Extract the (X, Y) coordinate from the center of the cell holding the provided text.  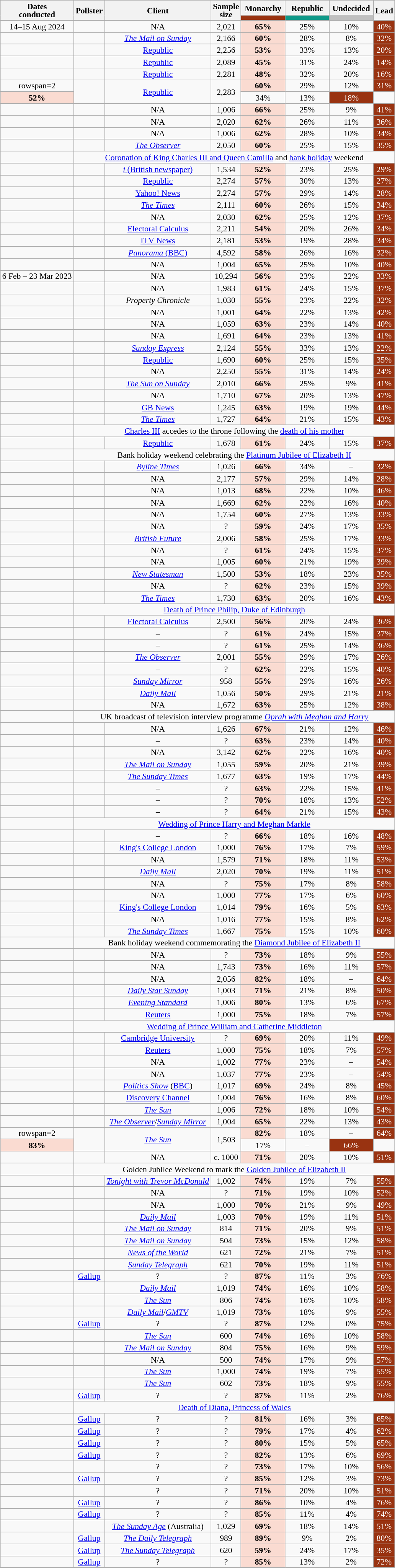
Pollster (90, 10)
The Daily Telegraph (158, 1538)
Byline Times (158, 467)
Samplesize (226, 10)
2,111 (226, 205)
2,177 (226, 479)
1,029 (226, 1526)
Golden Jubilee Weekend to mark the Golden Jubilee of Elizabeth II (234, 1169)
Lead (384, 10)
1,016 (226, 919)
1,690 (226, 359)
1,014 (226, 907)
1,037 (226, 1074)
2,250 (226, 372)
Property Chronicle (158, 300)
i (British newspaper) (158, 169)
1,055 (226, 764)
2,211 (226, 229)
Tonight with Trevor McDonald (158, 1181)
Wedding of Prince William and Catherine Middleton (234, 1026)
1,730 (226, 597)
Charles III accedes to the throne following the death of his mother (234, 431)
814 (226, 1228)
Coronation of King Charles III and Queen Camilla and bank holiday weekend (234, 158)
2,050 (226, 145)
1,013 (226, 490)
1,626 (226, 729)
2,256 (226, 50)
Daily Star Sunday (158, 991)
68% (263, 490)
2,030 (226, 216)
1,001 (226, 312)
10,294 (226, 276)
UK broadcast of television interview programme Oprah with Meghan and Harry (234, 717)
989 (226, 1538)
Wedding of Prince Harry and Meghan Markle (234, 824)
The Observer/Sunday Mirror (158, 1121)
14–15 Aug 2024 (37, 26)
1,245 (226, 407)
1,677 (226, 776)
1,534 (226, 169)
2,281 (226, 74)
1,500 (226, 574)
British Future (158, 538)
30% (307, 181)
Death of Prince Philip, Duke of Edinburgh (234, 610)
The Sunday Telegraph (158, 1550)
38% (384, 704)
2,166 (226, 38)
2,283 (226, 92)
2,181 (226, 241)
2,500 (226, 622)
600 (226, 1335)
Daily Mail/GMTV (158, 1312)
1,005 (226, 562)
4,592 (226, 252)
1,754 (226, 514)
1,026 (226, 467)
New Statesman (158, 574)
1,678 (226, 443)
1,667 (226, 931)
1,672 (226, 704)
81% (263, 1419)
500 (226, 1359)
Cambridge University (158, 1038)
1,030 (226, 300)
Bank holiday weekend celebrating the Platinum Jubilee of Elizabeth II (234, 455)
1,727 (226, 419)
2,006 (226, 538)
Discovery Channel (158, 1098)
Panorama (BBC) (158, 252)
1,983 (226, 288)
86% (263, 1502)
Evening Standard (158, 1003)
89% (263, 1538)
47% (384, 395)
The Sun on Sunday (158, 383)
804 (226, 1348)
504 (226, 1241)
1,710 (226, 395)
620 (226, 1550)
2,089 (226, 62)
Sunday Telegraph (158, 1264)
2,056 (226, 978)
1,059 (226, 324)
1,691 (226, 336)
1,579 (226, 860)
1,503 (226, 1139)
0% (351, 1324)
806 (226, 1300)
1,743 (226, 967)
Sunday Express (158, 348)
Sunday Mirror (158, 681)
GB News (158, 407)
83% (37, 1145)
2,010 (226, 383)
958 (226, 681)
c. 1000 (226, 1157)
2,124 (226, 348)
Datesconducted (37, 10)
Yahoo! News (158, 193)
Undecided (351, 8)
Politics Show (BBC) (158, 1085)
1,669 (226, 503)
Death of Diana, Princess of Wales (234, 1407)
2,001 (226, 657)
Client (158, 10)
Bank holiday weekend commemorating the Diamond Jubilee of Elizabeth II (234, 943)
602 (226, 1384)
2,021 (226, 26)
3,142 (226, 753)
42% (384, 312)
1,056 (226, 693)
ITV News (158, 241)
6 Feb – 23 Mar 2023 (37, 276)
The Sunday Age (Australia) (158, 1526)
1,017 (226, 1085)
News of the World (158, 1252)
Monarchy (263, 8)
